Determine the (x, y) coordinate at the center of the cell enclosing the given text.  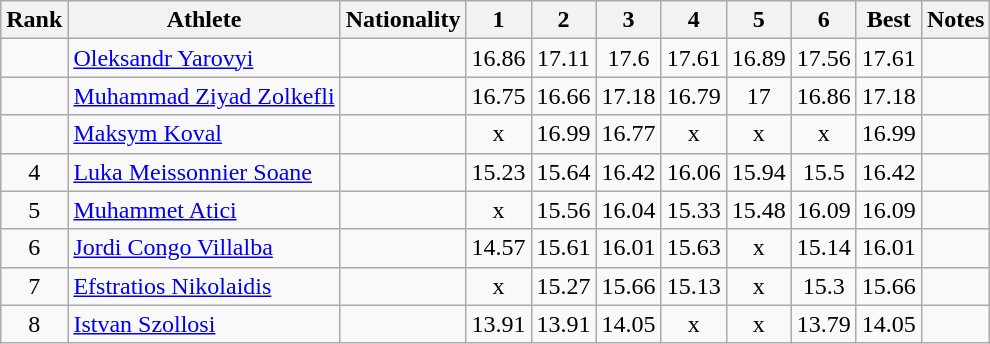
Luka Meissonnier Soane (204, 172)
17.6 (628, 58)
17.56 (824, 58)
15.64 (564, 172)
1 (498, 20)
Nationality (403, 20)
16.75 (498, 96)
Jordi Congo Villalba (204, 248)
Istvan Szollosi (204, 324)
16.77 (628, 134)
17 (758, 96)
Muhammad Ziyad Zolkefli (204, 96)
8 (34, 324)
16.04 (628, 210)
Notes (955, 20)
14.57 (498, 248)
15.23 (498, 172)
3 (628, 20)
Best (888, 20)
16.79 (694, 96)
15.61 (564, 248)
Efstratios Nikolaidis (204, 286)
15.13 (694, 286)
7 (34, 286)
Oleksandr Yarovyi (204, 58)
Muhammet Atici (204, 210)
15.94 (758, 172)
15.14 (824, 248)
15.48 (758, 210)
17.11 (564, 58)
16.89 (758, 58)
15.5 (824, 172)
Rank (34, 20)
13.79 (824, 324)
16.06 (694, 172)
15.3 (824, 286)
Maksym Koval (204, 134)
15.27 (564, 286)
15.63 (694, 248)
15.33 (694, 210)
16.66 (564, 96)
Athlete (204, 20)
2 (564, 20)
15.56 (564, 210)
